Return (x, y) of the center of cell containing provided text 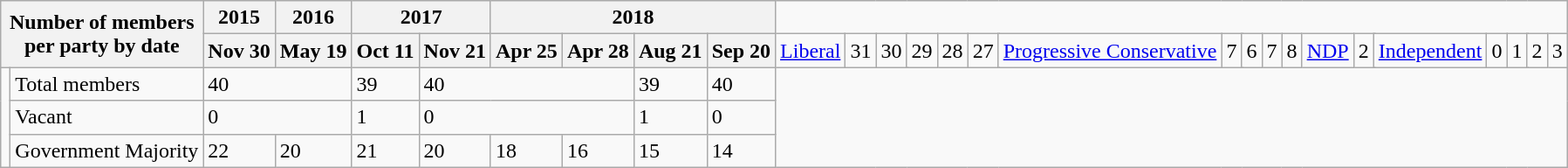
18 (526, 150)
2016 (313, 17)
Sep 20 (741, 51)
28 (953, 51)
Vacant (106, 117)
2017 (421, 17)
May 19 (313, 51)
Aug 21 (670, 51)
8 (1291, 51)
14 (741, 150)
Apr 25 (526, 51)
NDP (1328, 51)
3 (1557, 51)
6 (1251, 51)
30 (892, 51)
Nov 30 (239, 51)
2018 (633, 17)
Progressive Conservative (1110, 51)
Independent (1430, 51)
22 (239, 150)
Oct 11 (386, 51)
27 (983, 51)
Liberal (811, 51)
21 (386, 150)
Government Majority (106, 150)
31 (860, 51)
Nov 21 (455, 51)
16 (598, 150)
29 (921, 51)
2015 (239, 17)
Apr 28 (598, 51)
Number of membersper party by date (102, 34)
15 (670, 150)
Total members (106, 84)
